Search for the cell housing the specified text and yield its (X, Y) center coordinate. 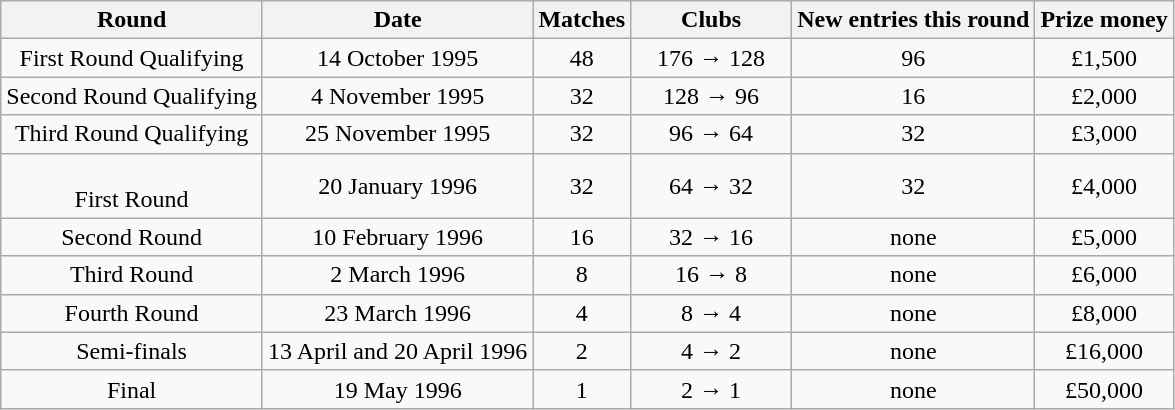
10 February 1996 (397, 237)
Clubs (712, 20)
£8,000 (1104, 313)
Second Round (132, 237)
8 (582, 275)
128 → 96 (712, 96)
48 (582, 58)
£5,000 (1104, 237)
23 March 1996 (397, 313)
4 November 1995 (397, 96)
4 → 2 (712, 351)
2 (582, 351)
Third Round Qualifying (132, 134)
Final (132, 389)
20 January 1996 (397, 186)
13 April and 20 April 1996 (397, 351)
£50,000 (1104, 389)
64 → 32 (712, 186)
176 → 128 (712, 58)
Round (132, 20)
19 May 1996 (397, 389)
16 → 8 (712, 275)
Fourth Round (132, 313)
Matches (582, 20)
£3,000 (1104, 134)
£4,000 (1104, 186)
96 (914, 58)
First Round (132, 186)
14 October 1995 (397, 58)
First Round Qualifying (132, 58)
Prize money (1104, 20)
1 (582, 389)
New entries this round (914, 20)
8 → 4 (712, 313)
2 → 1 (712, 389)
2 March 1996 (397, 275)
4 (582, 313)
£2,000 (1104, 96)
96 → 64 (712, 134)
Date (397, 20)
25 November 1995 (397, 134)
Second Round Qualifying (132, 96)
Semi-finals (132, 351)
£16,000 (1104, 351)
£1,500 (1104, 58)
Third Round (132, 275)
32 → 16 (712, 237)
£6,000 (1104, 275)
